Pinpoint the cell where the given text exists, returning its (X, Y) midpoint coordinate. 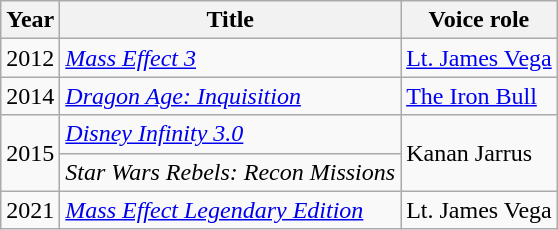
Kanan Jarrus (480, 153)
Disney Infinity 3.0 (230, 134)
2014 (30, 96)
Year (30, 20)
Mass Effect 3 (230, 58)
2012 (30, 58)
Title (230, 20)
2021 (30, 210)
Mass Effect Legendary Edition (230, 210)
Dragon Age: Inquisition (230, 96)
The Iron Bull (480, 96)
Voice role (480, 20)
Star Wars Rebels: Recon Missions (230, 172)
2015 (30, 153)
